Return the [x, y] coordinate for the center point of the cell that contains the specified text.  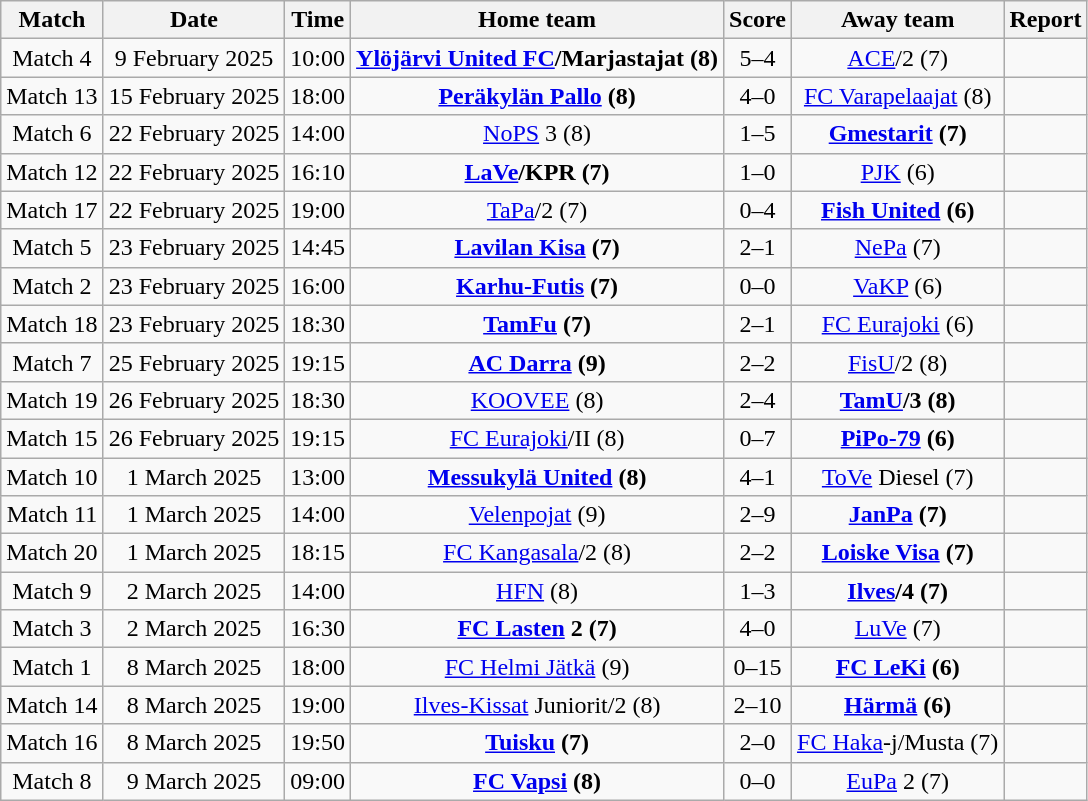
Messukylä United (8) [538, 477]
Match 18 [52, 324]
VaKP (6) [898, 286]
FC Eurajoki (6) [898, 324]
Match 11 [52, 515]
Match 8 [52, 781]
Velenpojat (9) [538, 515]
LuVe (7) [898, 629]
0–4 [758, 210]
FC Kangasala/2 (8) [538, 553]
HFN (8) [538, 591]
Tuisku (7) [538, 743]
Score [758, 20]
9 February 2025 [194, 58]
Match 3 [52, 629]
Match 17 [52, 210]
16:00 [318, 286]
16:10 [318, 172]
TaPa/2 (7) [538, 210]
EuPa 2 (7) [898, 781]
Match 4 [52, 58]
FC Vapsi (8) [538, 781]
Ylöjärvi United FC/Marjastajat (8) [538, 58]
09:00 [318, 781]
AC Darra (9) [538, 362]
0–15 [758, 667]
Härmä (6) [898, 705]
FC Varapelaajat (8) [898, 96]
Match 1 [52, 667]
Away team [898, 20]
Match 20 [52, 553]
2–0 [758, 743]
FC Helmi Jätkä (9) [538, 667]
16:30 [318, 629]
14:45 [318, 248]
NePa (7) [898, 248]
Match 6 [52, 134]
TamFu (7) [538, 324]
Loiske Visa (7) [898, 553]
Date [194, 20]
JanPa (7) [898, 515]
Match 2 [52, 286]
Ilves-Kissat Juniorit/2 (8) [538, 705]
Match 15 [52, 438]
1–0 [758, 172]
LaVe/KPR (7) [538, 172]
Match 13 [52, 96]
Match 16 [52, 743]
FC Eurajoki/II (8) [538, 438]
Lavilan Kisa (7) [538, 248]
ACE/2 (7) [898, 58]
1–3 [758, 591]
19:50 [318, 743]
9 March 2025 [194, 781]
NoPS 3 (8) [538, 134]
FC Lasten 2 (7) [538, 629]
Match 5 [52, 248]
5–4 [758, 58]
Match 7 [52, 362]
2–4 [758, 400]
Gmestarit (7) [898, 134]
FC Haka-j/Musta (7) [898, 743]
Fish United (6) [898, 210]
Peräkylän Pallo (8) [538, 96]
0–7 [758, 438]
Report [1046, 20]
18:15 [318, 553]
2–9 [758, 515]
Ilves/4 (7) [898, 591]
PiPo-79 (6) [898, 438]
1–5 [758, 134]
15 February 2025 [194, 96]
10:00 [318, 58]
13:00 [318, 477]
Time [318, 20]
PJK (6) [898, 172]
Match 9 [52, 591]
FC LeKi (6) [898, 667]
Match 19 [52, 400]
Match 14 [52, 705]
Karhu-Futis (7) [538, 286]
Match [52, 20]
FisU/2 (8) [898, 362]
Match 10 [52, 477]
4–1 [758, 477]
2–10 [758, 705]
Home team [538, 20]
TamU/3 (8) [898, 400]
Match 12 [52, 172]
KOOVEE (8) [538, 400]
ToVe Diesel (7) [898, 477]
25 February 2025 [194, 362]
